Locate the cell with the specified text and output its [X, Y] center coordinate. 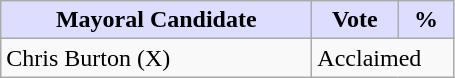
Vote [355, 20]
Mayoral Candidate [156, 20]
Chris Burton (X) [156, 58]
Acclaimed [383, 58]
% [426, 20]
